Provide the [X, Y] coordinate of the cell's center where the given text is located.  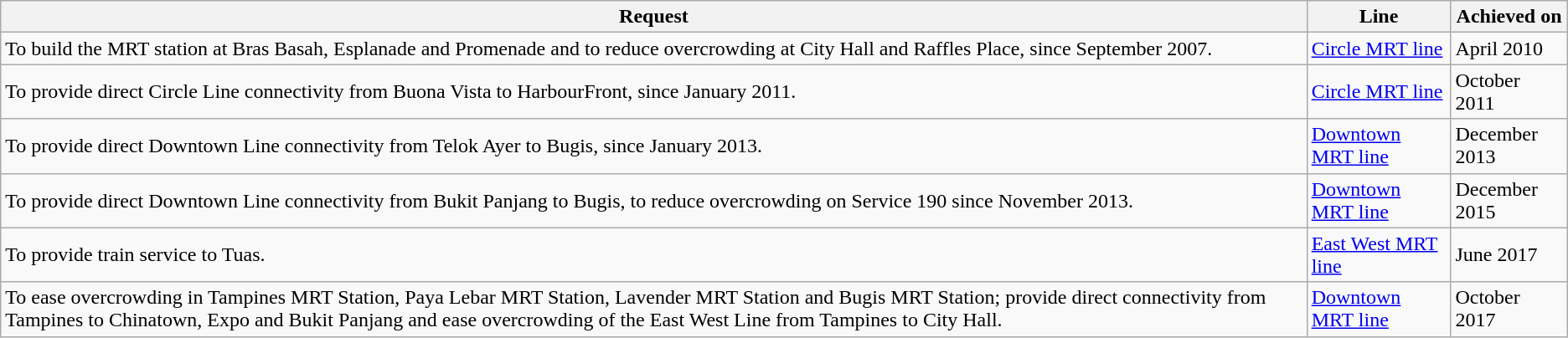
Achieved on [1509, 17]
To provide direct Circle Line connectivity from Buona Vista to HarbourFront, since January 2011. [653, 92]
June 2017 [1509, 254]
To provide train service to Tuas. [653, 254]
Line [1379, 17]
East West MRT line [1379, 254]
Request [653, 17]
December 2015 [1509, 201]
October 2017 [1509, 310]
December 2013 [1509, 146]
October 2011 [1509, 92]
To build the MRT station at Bras Basah, Esplanade and Promenade and to reduce overcrowding at City Hall and Raffles Place, since September 2007. [653, 49]
To provide direct Downtown Line connectivity from Telok Ayer to Bugis, since January 2013. [653, 146]
April 2010 [1509, 49]
To provide direct Downtown Line connectivity from Bukit Panjang to Bugis, to reduce overcrowding on Service 190 since November 2013. [653, 201]
